Return (x, y) of the center of cell containing provided text 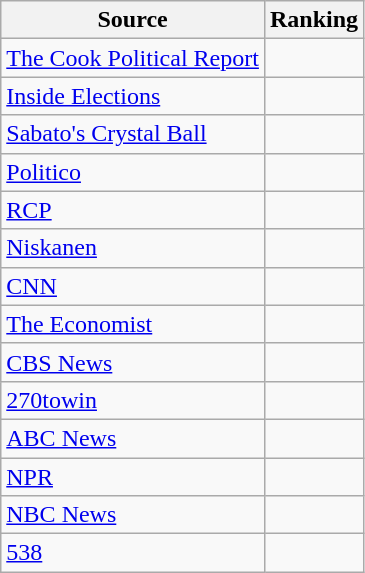
RCP (133, 210)
270towin (133, 400)
538 (133, 553)
ABC News (133, 438)
NPR (133, 477)
CNN (133, 286)
CBS News (133, 362)
NBC News (133, 515)
Inside Elections (133, 96)
The Cook Political Report (133, 58)
Niskanen (133, 248)
Source (133, 20)
The Economist (133, 324)
Politico (133, 172)
Sabato's Crystal Ball (133, 134)
Ranking (314, 20)
